Output the (X, Y) coordinate of the center of the cell containing the given text.  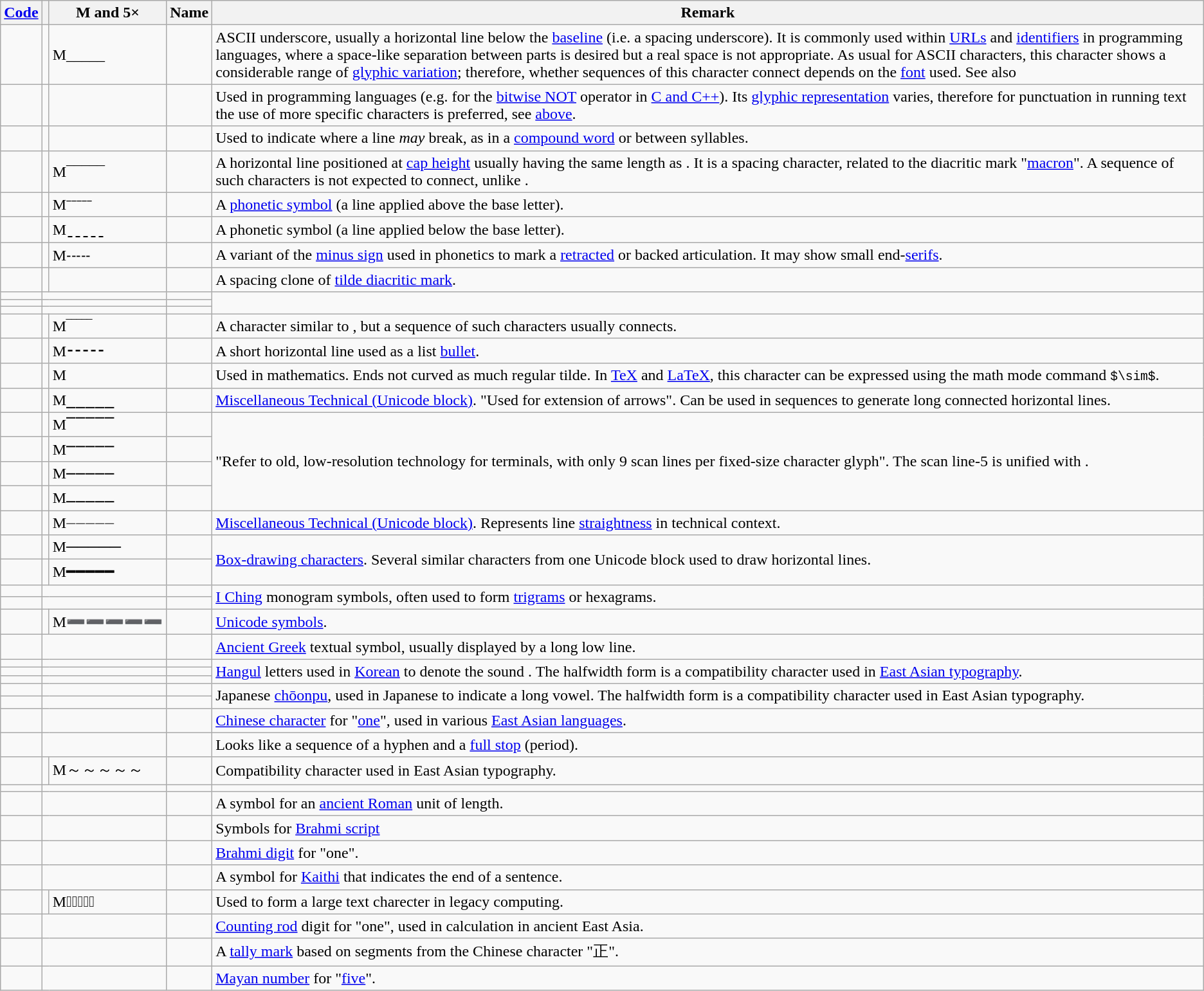
I Ching monogram symbols, often used to form trigrams or hexagrams. (708, 597)
Chinese character for "one", used in various East Asian languages. (708, 720)
M_____ (107, 55)
Counting rod digit for "one", used in calculation in ancient East Asia. (708, 926)
M⎯⎯⎯⎯⎯ (107, 400)
Brahmi digit for "one". (708, 853)
M˗˗˗˗˗ (107, 255)
A symbol for an ancient Roman unit of length. (708, 804)
Used to form a large text charecter in legacy computing. (708, 902)
M⎺⎺⎺⎺⎺ (107, 424)
A tally mark based on segments from the Chinese character "正". (708, 952)
Unicode symbols. (708, 622)
Japanese chōonpu, used in Japanese to indicate a long vowel. The halfwidth form is a compatibility character used in East Asian typography. (708, 696)
A symbol for Kaithi that indicates the end of a sentence. (708, 877)
Miscellaneous Technical (Unicode block). "Used for extension of arrows". Can be used in sequences to generate long connected horizontal lines. (708, 400)
Miscellaneous Technical (Unicode block). Represents line straightness in technical context. (708, 523)
M⁃⁃⁃⁃⁃ (107, 351)
Ancient Greek textual symbol, usually displayed by a long low line. (708, 647)
M⏤⏤⏤⏤⏤ (107, 523)
M¯¯¯¯¯ (107, 171)
Mayan number for "five". (708, 978)
Mˍˍˍˍˍ (107, 230)
A spacing clone of tilde diacritic mark. (708, 280)
M‾‾‾‾‾ (107, 326)
Used to indicate where a line may break, as in a compound word or between syllables. (708, 138)
M⎻⎻⎻⎻⎻ (107, 449)
A character similar to , but a sequence of such characters usually connects. (708, 326)
M⎼⎼⎼⎼⎼ (107, 473)
Name (189, 13)
Hangul letters used in Korean to denote the sound . The halfwidth form is a compatibility character used in East Asian typography. (708, 671)
Remark (708, 13)
A variant of the minus sign used in phonetics to mark a retracted or backed articulation. It may show small end-serifs. (708, 255)
A phonetic symbol (a line applied below the base letter). (708, 230)
M───── (107, 547)
Mˉˉˉˉˉ (107, 205)
Code (21, 13)
M (107, 376)
Box-drawing characters. Several similar characters from one Unicode block used to draw horizontal lines. (708, 560)
A short horizontal line used as a list bullet. (708, 351)
Symbols for Brahmi script (708, 828)
Looks like a sequence of a hyphen and a full stop (period). (708, 745)
M～～～～～ (107, 770)
M━━━━━ (107, 572)
M𜸟𜸟𜸟𜸟𜸟 (107, 902)
M and 5× (107, 13)
Compatibility character used in East Asian typography. (708, 770)
Used in mathematics. Ends not curved as much regular tilde. In TeX and LaTeX, this character can be expressed using the math mode command $\sim$. (708, 376)
M➖➖➖➖➖ (107, 622)
M⎽⎽⎽⎽⎽ (107, 498)
A phonetic symbol (a line applied above the base letter). (708, 205)
"Refer to old, low-resolution technology for terminals, with only 9 scan lines per fixed-size character glyph". The scan line-5 is unified with . (708, 461)
